Capture the cell that displays the provided text and extract its (x, y) central coordinate. 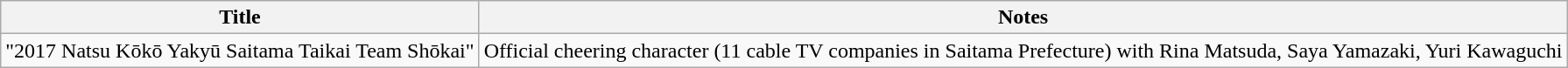
Notes (1023, 17)
"2017 Natsu Kōkō Yakyū Saitama Taikai Team Shōkai" (240, 51)
Official cheering character (11 cable TV companies in Saitama Prefecture) with Rina Matsuda, Saya Yamazaki, Yuri Kawaguchi (1023, 51)
Title (240, 17)
